Detect which cell encompasses the target text, then output its (x, y) center coordinate. 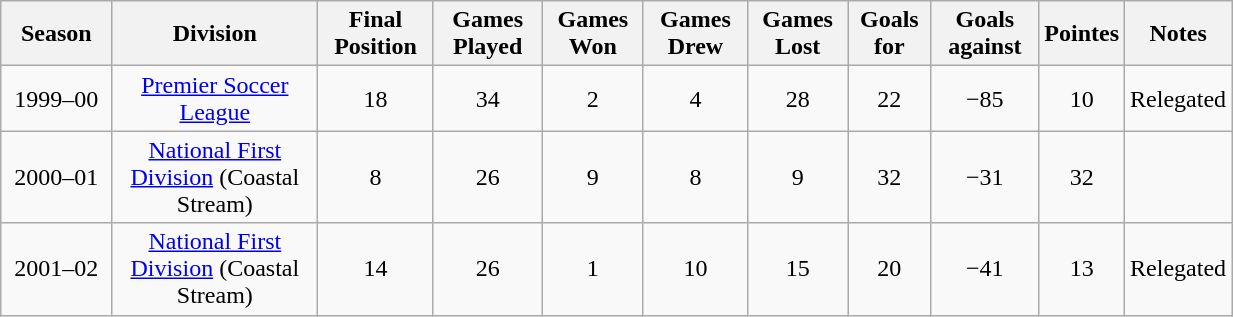
−41 (985, 269)
Games Won (592, 34)
28 (797, 98)
18 (376, 98)
14 (376, 269)
−85 (985, 98)
Games Played (488, 34)
15 (797, 269)
Games Drew (695, 34)
2000–01 (56, 177)
1 (592, 269)
Games Lost (797, 34)
Premier Soccer League (215, 98)
Season (56, 34)
Pointes (1082, 34)
Notes (1178, 34)
−31 (985, 177)
13 (1082, 269)
Division (215, 34)
20 (890, 269)
Goals for (890, 34)
Goals against (985, 34)
2001–02 (56, 269)
4 (695, 98)
1999–00 (56, 98)
22 (890, 98)
Final Position (376, 34)
34 (488, 98)
2 (592, 98)
